Capture the cell that displays the provided text and extract its [x, y] central coordinate. 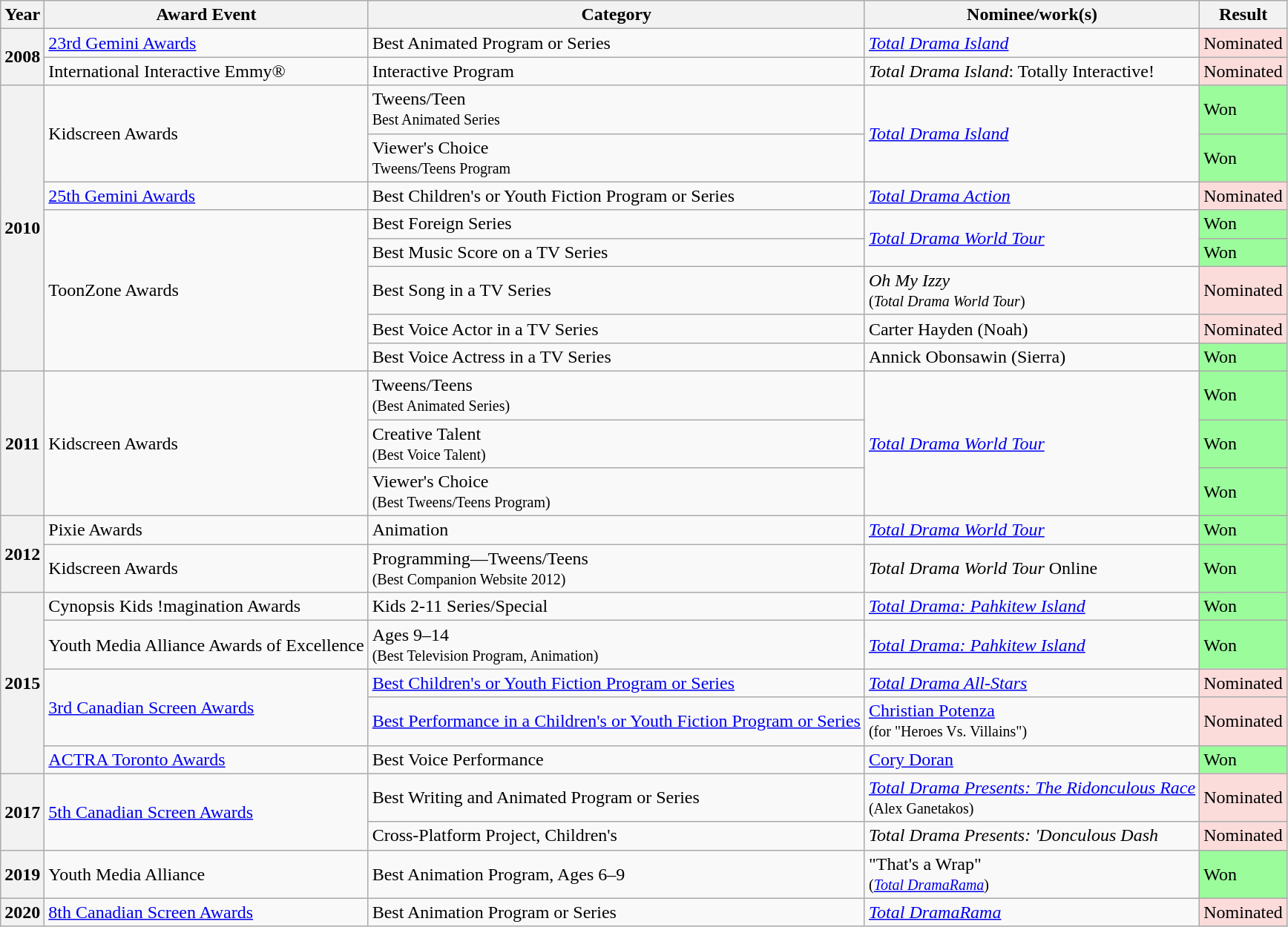
5th Canadian Screen Awards [206, 811]
Best Foreign Series [616, 224]
2015 [22, 683]
Annick Obonsawin (Sierra) [1031, 357]
International Interactive Emmy® [206, 71]
Tweens/TeenBest Animated Series [616, 110]
Best Voice Performance [616, 759]
Category [616, 15]
Pixie Awards [206, 530]
Best Voice Actor in a TV Series [616, 329]
2010 [22, 228]
23rd Gemini Awards [206, 43]
Oh My Izzy(Total Drama World Tour) [1031, 291]
Best Performance in a Children's or Youth Fiction Program or Series [616, 721]
8th Canadian Screen Awards [206, 912]
"That's a Wrap"(Total DramaRama) [1031, 874]
Interactive Program [616, 71]
Christian Potenza(for "Heroes Vs. Villains") [1031, 721]
Best Voice Actress in a TV Series [616, 357]
Year [22, 15]
Total DramaRama [1031, 912]
Result [1243, 15]
2008 [22, 57]
Cross-Platform Project, Children's [616, 836]
2020 [22, 912]
Total Drama All-Stars [1031, 683]
2012 [22, 555]
Viewer's Choice(Best Tweens/Teens Program) [616, 492]
Kids 2-11 Series/Special [616, 607]
Total Drama Island: Totally Interactive! [1031, 71]
Best Song in a TV Series [616, 291]
Total Drama Presents: 'Donculous Dash [1031, 836]
Ages 9–14(Best Television Program, Animation) [616, 645]
Cory Doran [1031, 759]
Youth Media Alliance [206, 874]
Nominee/work(s) [1031, 15]
Best Animation Program or Series [616, 912]
Total Drama World Tour Online [1031, 568]
Best Animated Program or Series [616, 43]
Animation [616, 530]
Programming—Tweens/Teens(Best Companion Website 2012) [616, 568]
Cynopsis Kids !magination Awards [206, 607]
2019 [22, 874]
Creative Talent(Best Voice Talent) [616, 443]
ACTRA Toronto Awards [206, 759]
2017 [22, 811]
25th Gemini Awards [206, 196]
Total Drama Action [1031, 196]
Best Writing and Animated Program or Series [616, 798]
Tweens/Teens(Best Animated Series) [616, 395]
Total Drama Presents: The Ridonculous Race(Alex Ganetakos) [1031, 798]
Best Animation Program, Ages 6–9 [616, 874]
Best Music Score on a TV Series [616, 252]
3rd Canadian Screen Awards [206, 707]
ToonZone Awards [206, 291]
Award Event [206, 15]
Youth Media Alliance Awards of Excellence [206, 645]
Viewer's ChoiceTweens/Teens Program [616, 157]
2011 [22, 443]
Carter Hayden (Noah) [1031, 329]
